Determine the [x, y] coordinate at the center of the cell enclosing the given text.  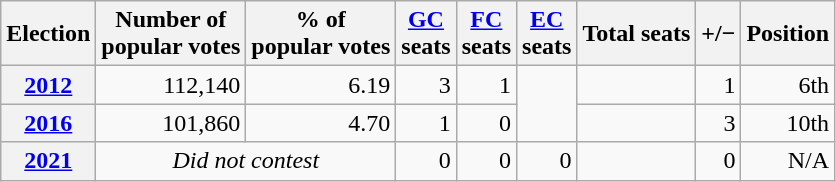
2016 [48, 123]
6.19 [321, 85]
4.70 [321, 123]
% ofpopular votes [321, 34]
6th [788, 85]
Position [788, 34]
Election [48, 34]
ECseats [547, 34]
2021 [48, 161]
Did not contest [246, 161]
FCseats [486, 34]
GCseats [426, 34]
112,140 [171, 85]
Total seats [636, 34]
N/A [788, 161]
2012 [48, 85]
101,860 [171, 123]
10th [788, 123]
Number ofpopular votes [171, 34]
+/− [718, 34]
